Scan for the cell matching the given text and deliver its [x, y] coordinate at center. 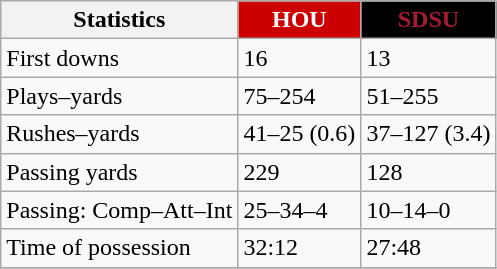
Passing: Comp–Att–Int [120, 210]
16 [300, 58]
37–127 (3.4) [428, 134]
Plays–yards [120, 96]
Rushes–yards [120, 134]
HOU [300, 20]
51–255 [428, 96]
229 [300, 172]
Statistics [120, 20]
First downs [120, 58]
SDSU [428, 20]
Passing yards [120, 172]
32:12 [300, 248]
13 [428, 58]
Time of possession [120, 248]
41–25 (0.6) [300, 134]
128 [428, 172]
25–34–4 [300, 210]
10–14–0 [428, 210]
75–254 [300, 96]
27:48 [428, 248]
